Search for the cell housing the specified text and yield its [x, y] center coordinate. 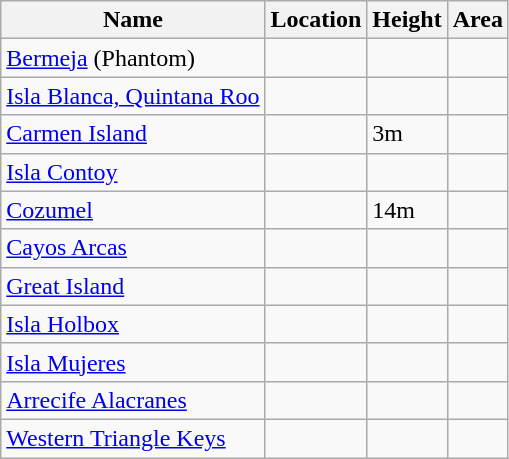
Isla Blanca, Quintana Roo [133, 96]
Arrecife Alacranes [133, 400]
Location [316, 20]
Cayos Arcas [133, 248]
Height [407, 20]
Isla Mujeres [133, 362]
Carmen Island [133, 134]
14m [407, 210]
Bermeja (Phantom) [133, 58]
Isla Contoy [133, 172]
Area [478, 20]
Great Island [133, 286]
Cozumel [133, 210]
3m [407, 134]
Western Triangle Keys [133, 438]
Name [133, 20]
Isla Holbox [133, 324]
